For the text-containing cell, return its midpoint in [X, Y] coordinate format. 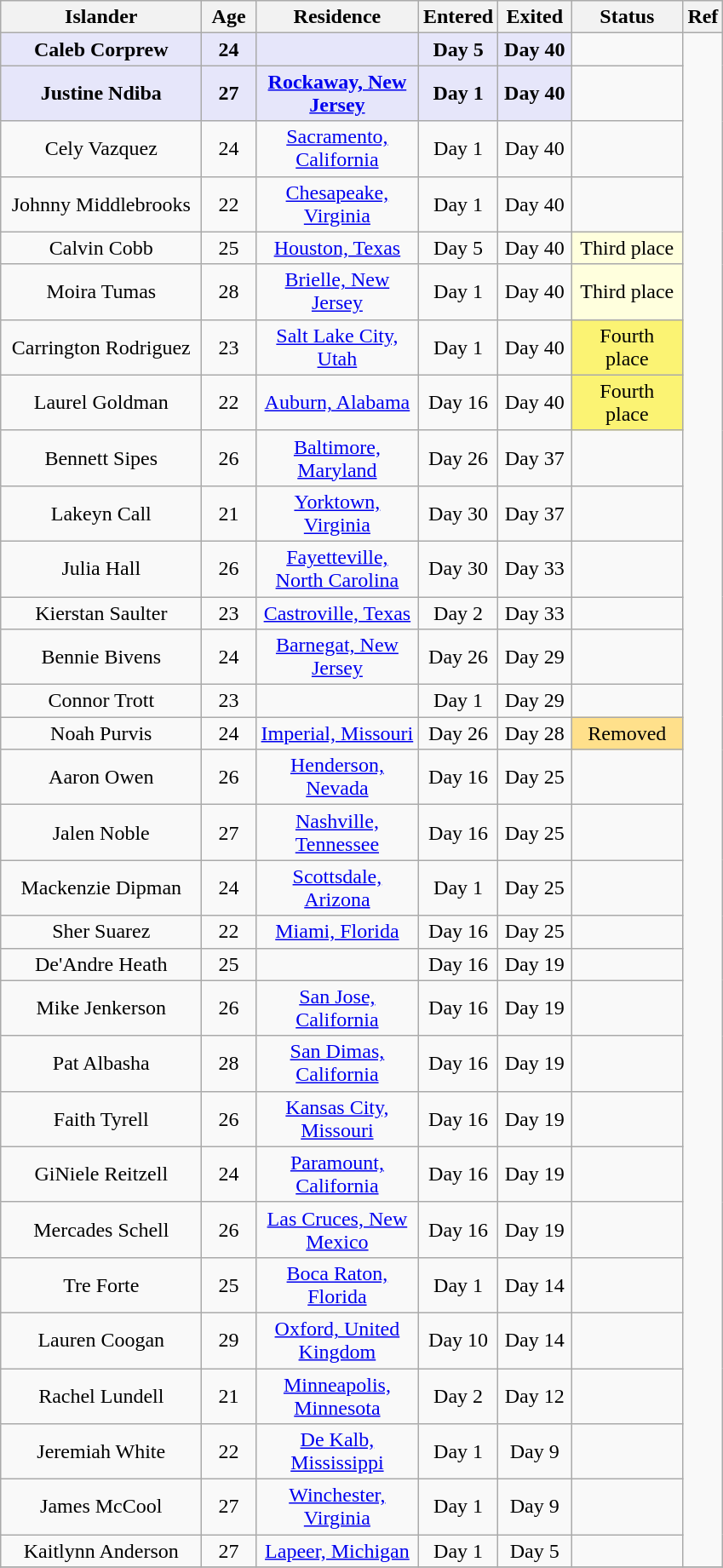
Jeremiah White [101, 1451]
Bennie Bivens [101, 658]
GiNiele Reitzell [101, 1174]
Miami, Florida [337, 932]
Kaitlynn Anderson [101, 1551]
Henderson, Nevada [337, 777]
Sacramento, California [337, 148]
Imperial, Missouri [337, 733]
Islander [101, 17]
Las Cruces, New Mexico [337, 1230]
Nashville, Tennessee [337, 833]
Brielle, New Jersey [337, 291]
Paramount, California [337, 1174]
Caleb Corprew [101, 49]
James McCool [101, 1508]
Tre Forte [101, 1284]
Fayetteville, North Carolina [337, 569]
Residence [337, 17]
Lauren Coogan [101, 1341]
Lakeyn Call [101, 513]
Winchester, Virginia [337, 1508]
Mike Jenkerson [101, 1008]
Kierstan Saulter [101, 612]
Age [229, 17]
Carrington Rodriguez [101, 347]
Salt Lake City, Utah [337, 347]
Minneapolis, Minnesota [337, 1395]
Johnny Middlebrooks [101, 204]
Laurel Goldman [101, 402]
Day 28 [535, 733]
Oxford, United Kingdom [337, 1341]
Faith Tyrell [101, 1119]
Barnegat, New Jersey [337, 658]
De'Andre Heath [101, 964]
De Kalb, Mississippi [337, 1451]
29 [229, 1341]
San Jose, California [337, 1008]
Exited [535, 17]
Baltimore, Maryland [337, 458]
Julia Hall [101, 569]
Chesapeake, Virginia [337, 204]
Lapeer, Michigan [337, 1551]
Cely Vazquez [101, 148]
Sher Suarez [101, 932]
Houston, Texas [337, 248]
Bennett Sipes [101, 458]
Pat Albasha [101, 1063]
Kansas City, Missouri [337, 1119]
Auburn, Alabama [337, 402]
Day 10 [458, 1341]
Day 12 [535, 1395]
Jalen Noble [101, 833]
Rachel Lundell [101, 1395]
Yorktown, Virginia [337, 513]
Rockaway, New Jersey [337, 94]
Connor Trott [101, 701]
Castroville, Texas [337, 612]
Calvin Cobb [101, 248]
Ref [703, 17]
Aaron Owen [101, 777]
Status [627, 17]
Justine Ndiba [101, 94]
Entered [458, 17]
Scottsdale, Arizona [337, 887]
Noah Purvis [101, 733]
Removed [627, 733]
Moira Tumas [101, 291]
San Dimas, California [337, 1063]
Mackenzie Dipman [101, 887]
Boca Raton, Florida [337, 1284]
Mercades Schell [101, 1230]
